Return the (x, y) coordinate for the center point of the cell that contains the specified text.  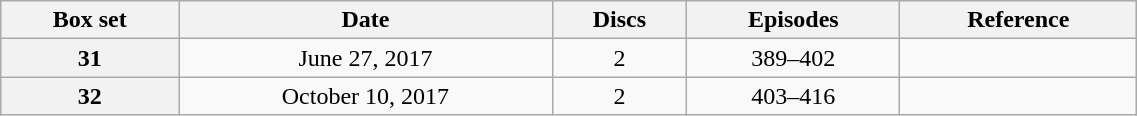
32 (90, 96)
403–416 (794, 96)
October 10, 2017 (366, 96)
Box set (90, 20)
Reference (1018, 20)
Date (366, 20)
389–402 (794, 58)
Episodes (794, 20)
31 (90, 58)
Discs (620, 20)
June 27, 2017 (366, 58)
